For the text-containing cell, return its midpoint in (x, y) coordinate format. 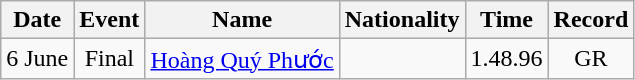
GR (591, 59)
Nationality (402, 20)
Hoàng Quý Phước (242, 59)
6 June (38, 59)
1.48.96 (506, 59)
Date (38, 20)
Name (242, 20)
Time (506, 20)
Event (110, 20)
Final (110, 59)
Record (591, 20)
